Detect which cell encompasses the target text, then output its (x, y) center coordinate. 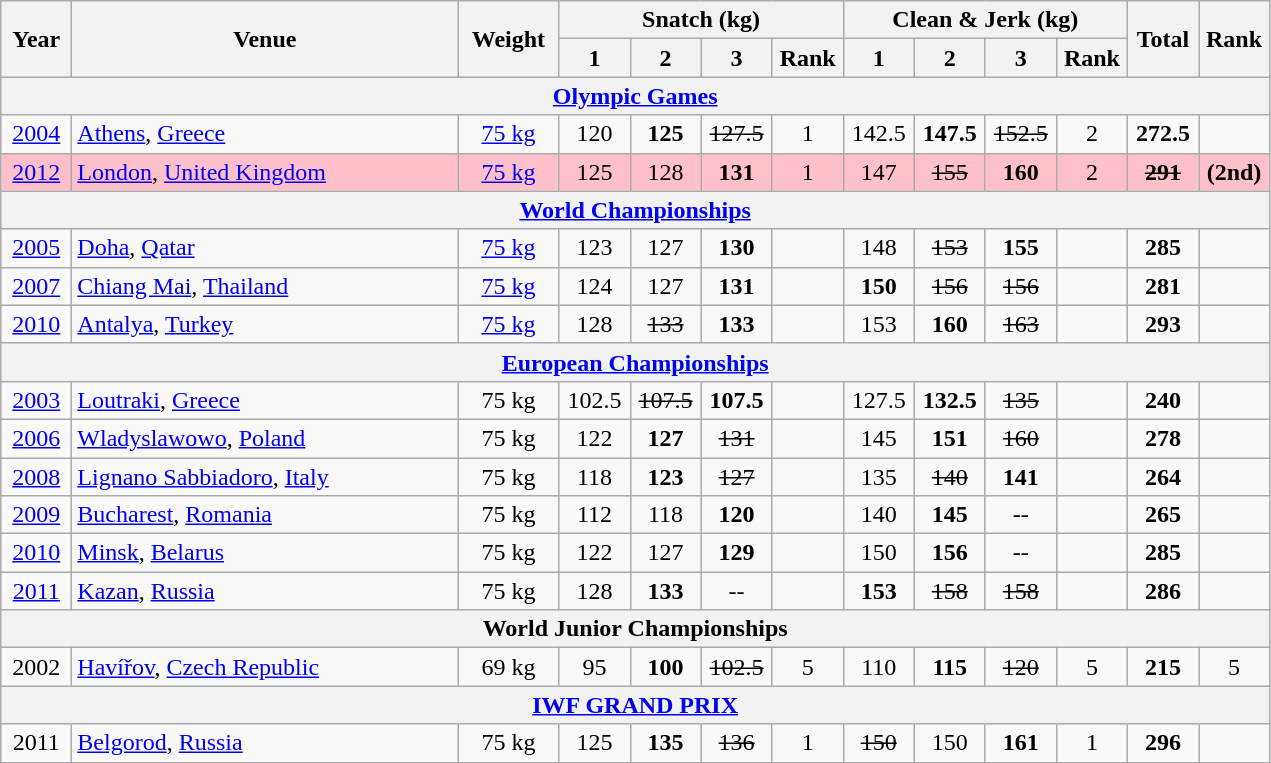
Loutraki, Greece (265, 400)
World Championships (636, 210)
Olympic Games (636, 96)
Lignano Sabbiadoro, Italy (265, 477)
Year (36, 39)
World Junior Championships (636, 629)
152.5 (1020, 134)
69 kg (508, 667)
141 (1020, 477)
296 (1162, 743)
136 (736, 743)
2002 (36, 667)
151 (950, 438)
Minsk, Belarus (265, 553)
Total (1162, 39)
110 (878, 667)
2003 (36, 400)
112 (594, 515)
161 (1020, 743)
130 (736, 248)
265 (1162, 515)
European Championships (636, 362)
Snatch (kg) (701, 20)
293 (1162, 324)
Weight (508, 39)
2005 (36, 248)
Antalya, Turkey (265, 324)
Chiang Mai, Thailand (265, 286)
286 (1162, 591)
132.5 (950, 400)
Venue (265, 39)
291 (1162, 172)
240 (1162, 400)
278 (1162, 438)
Belgorod, Russia (265, 743)
129 (736, 553)
Bucharest, Romania (265, 515)
2004 (36, 134)
142.5 (878, 134)
Havířov, Czech Republic (265, 667)
Clean & Jerk (kg) (985, 20)
London, United Kingdom (265, 172)
Kazan, Russia (265, 591)
Doha, Qatar (265, 248)
124 (594, 286)
IWF GRAND PRIX (636, 705)
147.5 (950, 134)
281 (1162, 286)
115 (950, 667)
2012 (36, 172)
(2nd) (1234, 172)
148 (878, 248)
100 (666, 667)
147 (878, 172)
264 (1162, 477)
2009 (36, 515)
215 (1162, 667)
163 (1020, 324)
95 (594, 667)
2008 (36, 477)
2007 (36, 286)
Wladyslawowo, Poland (265, 438)
Athens, Greece (265, 134)
2006 (36, 438)
272.5 (1162, 134)
